Identify which cell holds the provided text, then report its (x, y) central coordinate. 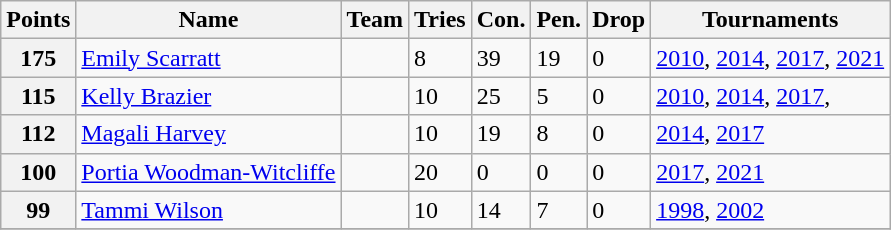
Name (208, 20)
Emily Scarratt (208, 58)
112 (38, 134)
100 (38, 172)
Team (375, 20)
2010, 2014, 2017, 2021 (770, 58)
Magali Harvey (208, 134)
14 (501, 210)
Drop (619, 20)
39 (501, 58)
115 (38, 96)
25 (501, 96)
Kelly Brazier (208, 96)
Portia Woodman-Witcliffe (208, 172)
99 (38, 210)
Con. (501, 20)
1998, 2002 (770, 210)
Pen. (559, 20)
Tournaments (770, 20)
7 (559, 210)
2014, 2017 (770, 134)
2010, 2014, 2017, (770, 96)
5 (559, 96)
175 (38, 58)
Tammi Wilson (208, 210)
2017, 2021 (770, 172)
Tries (440, 20)
20 (440, 172)
Points (38, 20)
